Determine the [X, Y] coordinate at the center of the cell enclosing the given text.  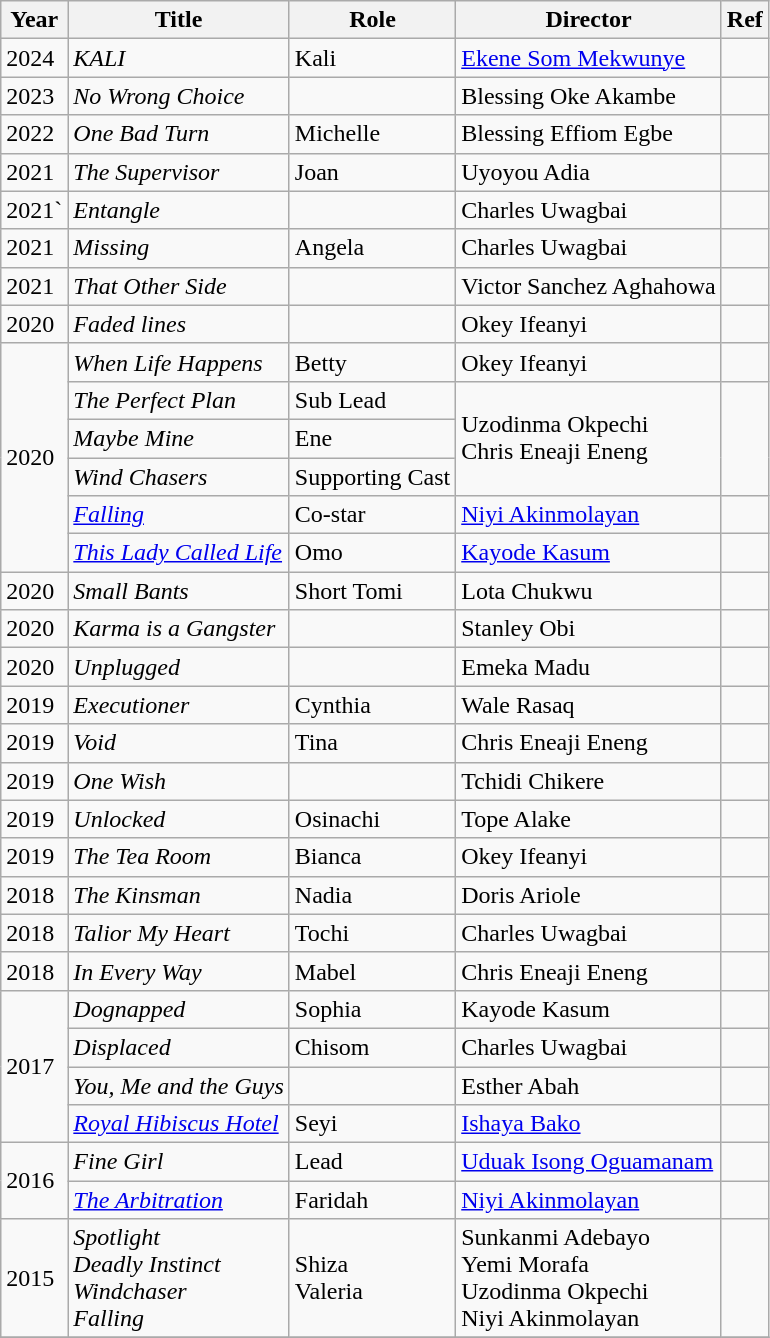
Sophia [372, 1009]
2017 [34, 1066]
Missing [179, 248]
Cynthia [372, 705]
Small Bants [179, 591]
Co-star [372, 515]
Doris Ariole [589, 895]
Uduak Isong Oguamanam [589, 1162]
Ishaya Bako [589, 1124]
Faded lines [179, 324]
Displaced [179, 1047]
2023 [34, 96]
Nadia [372, 895]
Supporting Cast [372, 477]
Stanley Obi [589, 629]
Unlocked [179, 819]
Blessing Oke Akambe [589, 96]
Karma is a Gangster [179, 629]
Maybe Mine [179, 438]
Omo [372, 553]
One Wish [179, 781]
Director [589, 20]
The Tea Room [179, 857]
Title [179, 20]
The Supervisor [179, 172]
Dognapped [179, 1009]
When Life Happens [179, 362]
Talior My Heart [179, 933]
In Every Way [179, 971]
Unplugged [179, 667]
Sub Lead [372, 400]
Angela [372, 248]
One Bad Turn [179, 134]
Esther Abah [589, 1085]
No Wrong Choice [179, 96]
Uyoyou Adia [589, 172]
2016 [34, 1181]
Victor Sanchez Aghahowa [589, 286]
KALI [179, 58]
Lota Chukwu [589, 591]
2024 [34, 58]
The Kinsman [179, 895]
Emeka Madu [589, 667]
ShizaValeria [372, 1278]
Tope Alake [589, 819]
Void [179, 743]
Lead [372, 1162]
Role [372, 20]
Ene [372, 438]
Tochi [372, 933]
Falling [179, 515]
Chisom [372, 1047]
Osinachi [372, 819]
Bianca [372, 857]
Mabel [372, 971]
You, Me and the Guys [179, 1085]
Fine Girl [179, 1162]
2015 [34, 1278]
Royal Hibiscus Hotel [179, 1124]
This Lady Called Life [179, 553]
Wale Rasaq [589, 705]
SpotlightDeadly InstinctWindchaserFalling [179, 1278]
Ref [744, 20]
Wind Chasers [179, 477]
Executioner [179, 705]
Year [34, 20]
Ekene Som Mekwunye [589, 58]
Faridah [372, 1200]
Tina [372, 743]
Short Tomi [372, 591]
That Other Side [179, 286]
Blessing Effiom Egbe [589, 134]
Sunkanmi AdebayoYemi MorafaUzodinma OkpechiNiyi Akinmolayan [589, 1278]
Michelle [372, 134]
Seyi [372, 1124]
The Arbitration [179, 1200]
Uzodinma OkpechiChris Eneaji Eneng [589, 438]
Kali [372, 58]
2022 [34, 134]
The Perfect Plan [179, 400]
2021` [34, 210]
Entangle [179, 210]
Tchidi Chikere [589, 781]
Betty [372, 362]
Joan [372, 172]
